Scan for the cell matching the given text and deliver its [x, y] coordinate at center. 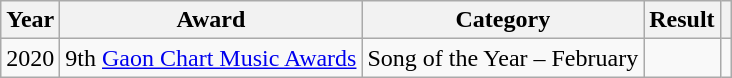
Category [503, 20]
Year [30, 20]
2020 [30, 58]
Award [211, 20]
Result [682, 20]
9th Gaon Chart Music Awards [211, 58]
Song of the Year – February [503, 58]
